Find where the given text appears and provide that cell's center as [X, Y] coordinate. 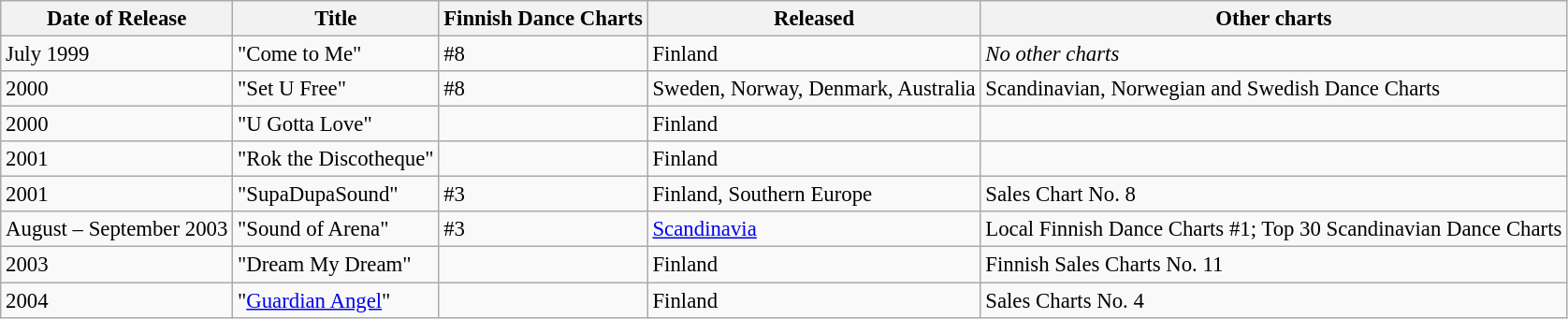
2004 [117, 300]
Scandinavia [814, 229]
2003 [117, 265]
Finnish Dance Charts [543, 19]
August – September 2003 [117, 229]
"Dream My Dream" [336, 265]
Sales Chart No. 8 [1274, 195]
Other charts [1274, 19]
"Rok the Discotheque" [336, 159]
Date of Release [117, 19]
Scandinavian, Norwegian and Swedish Dance Charts [1274, 89]
No other charts [1274, 54]
"Set U Free" [336, 89]
Title [336, 19]
Released [814, 19]
July 1999 [117, 54]
"Guardian Angel" [336, 300]
Local Finnish Dance Charts #1; Top 30 Scandinavian Dance Charts [1274, 229]
"Come to Me" [336, 54]
"U Gotta Love" [336, 124]
"SupaDupaSound" [336, 195]
Finland, Southern Europe [814, 195]
Sales Charts No. 4 [1274, 300]
Finnish Sales Charts No. 11 [1274, 265]
"Sound of Arena" [336, 229]
Sweden, Norway, Denmark, Australia [814, 89]
